Pinpoint the cell where the given text exists, returning its [x, y] midpoint coordinate. 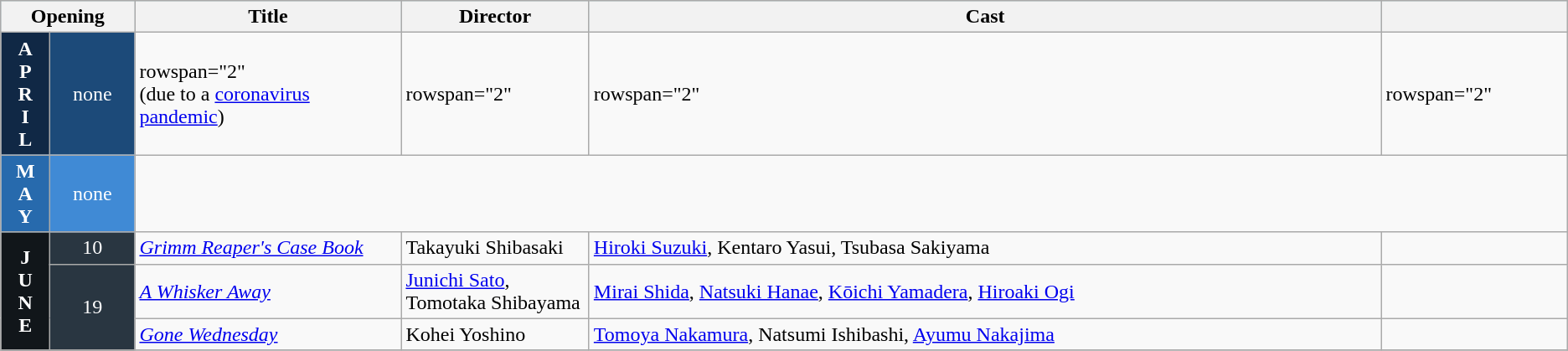
rowspan="2" (due to a coronavirus pandemic) [268, 94]
Cast [985, 17]
Takayuki Shibasaki [495, 248]
Tomoya Nakamura, Natsumi Ishibashi, Ayumu Nakajima [985, 334]
Mirai Shida, Natsuki Hanae, Kōichi Yamadera, Hiroaki Ogi [985, 292]
Gone Wednesday [268, 334]
19 [92, 307]
Director [495, 17]
Hiroki Suzuki, Kentaro Yasui, Tsubasa Sakiyama [985, 248]
Junichi Sato, Tomotaka Shibayama [495, 292]
10 [92, 248]
Opening [68, 17]
Kohei Yoshino [495, 334]
MAY [25, 194]
APRIL [25, 94]
Title [268, 17]
A Whisker Away [268, 292]
JUNE [25, 292]
Grimm Reaper's Case Book [268, 248]
